Provide the [x, y] coordinate of the cell's center where the given text is located.  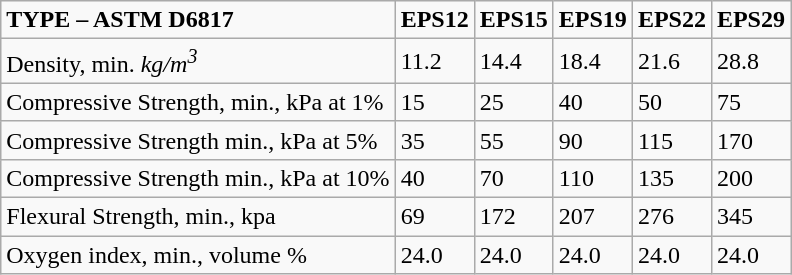
11.2 [434, 62]
Compressive Strength min., kPa at 5% [198, 140]
75 [750, 102]
25 [514, 102]
70 [514, 178]
Oxygen index, min., volume % [198, 255]
50 [672, 102]
207 [592, 217]
110 [592, 178]
28.8 [750, 62]
EPS22 [672, 20]
EPS12 [434, 20]
14.4 [514, 62]
15 [434, 102]
18.4 [592, 62]
172 [514, 217]
TYPE – ASTM D6817 [198, 20]
276 [672, 217]
135 [672, 178]
Compressive Strength, min., kPa at 1% [198, 102]
90 [592, 140]
115 [672, 140]
EPS29 [750, 20]
69 [434, 217]
55 [514, 140]
35 [434, 140]
EPS19 [592, 20]
Density, min. kg/m3 [198, 62]
170 [750, 140]
EPS15 [514, 20]
Compressive Strength min., kPa at 10% [198, 178]
Flexural Strength, min., kpa [198, 217]
200 [750, 178]
21.6 [672, 62]
345 [750, 217]
